Determine the (X, Y) coordinate at the center of the cell enclosing the given text.  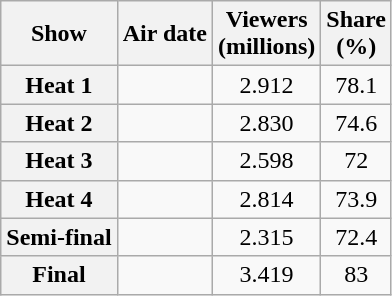
2.814 (266, 199)
Viewers(millions) (266, 34)
Final (59, 275)
Show (59, 34)
83 (356, 275)
2.830 (266, 123)
Heat 3 (59, 161)
74.6 (356, 123)
Air date (164, 34)
78.1 (356, 85)
72.4 (356, 237)
Heat 1 (59, 85)
72 (356, 161)
2.912 (266, 85)
3.419 (266, 275)
2.315 (266, 237)
Heat 4 (59, 199)
Share(%) (356, 34)
Semi-final (59, 237)
2.598 (266, 161)
73.9 (356, 199)
Heat 2 (59, 123)
